Capture the cell that displays the provided text and extract its [x, y] central coordinate. 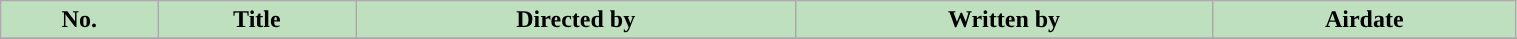
No. [80, 20]
Airdate [1364, 20]
Title [257, 20]
Directed by [576, 20]
Written by [1004, 20]
